Return the [x, y] coordinate for the center point of the cell that contains the specified text.  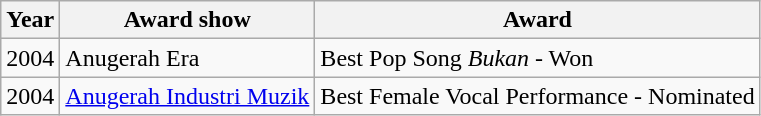
Anugerah Industri Muzik [188, 96]
Anugerah Era [188, 58]
Best Pop Song Bukan - Won [538, 58]
Best Female Vocal Performance - Nominated [538, 96]
Award show [188, 20]
Year [30, 20]
Award [538, 20]
